Return (x, y) of the center of cell containing provided text 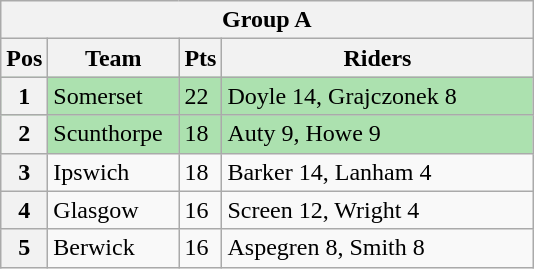
Glasgow (114, 210)
Pos (24, 58)
Ipswich (114, 172)
Pts (200, 58)
Group A (267, 20)
Somerset (114, 96)
5 (24, 248)
Riders (378, 58)
Scunthorpe (114, 134)
Barker 14, Lanham 4 (378, 172)
2 (24, 134)
Auty 9, Howe 9 (378, 134)
Aspegren 8, Smith 8 (378, 248)
1 (24, 96)
Screen 12, Wright 4 (378, 210)
Team (114, 58)
Berwick (114, 248)
Doyle 14, Grajczonek 8 (378, 96)
3 (24, 172)
22 (200, 96)
4 (24, 210)
